Capture the cell that displays the provided text and extract its [x, y] central coordinate. 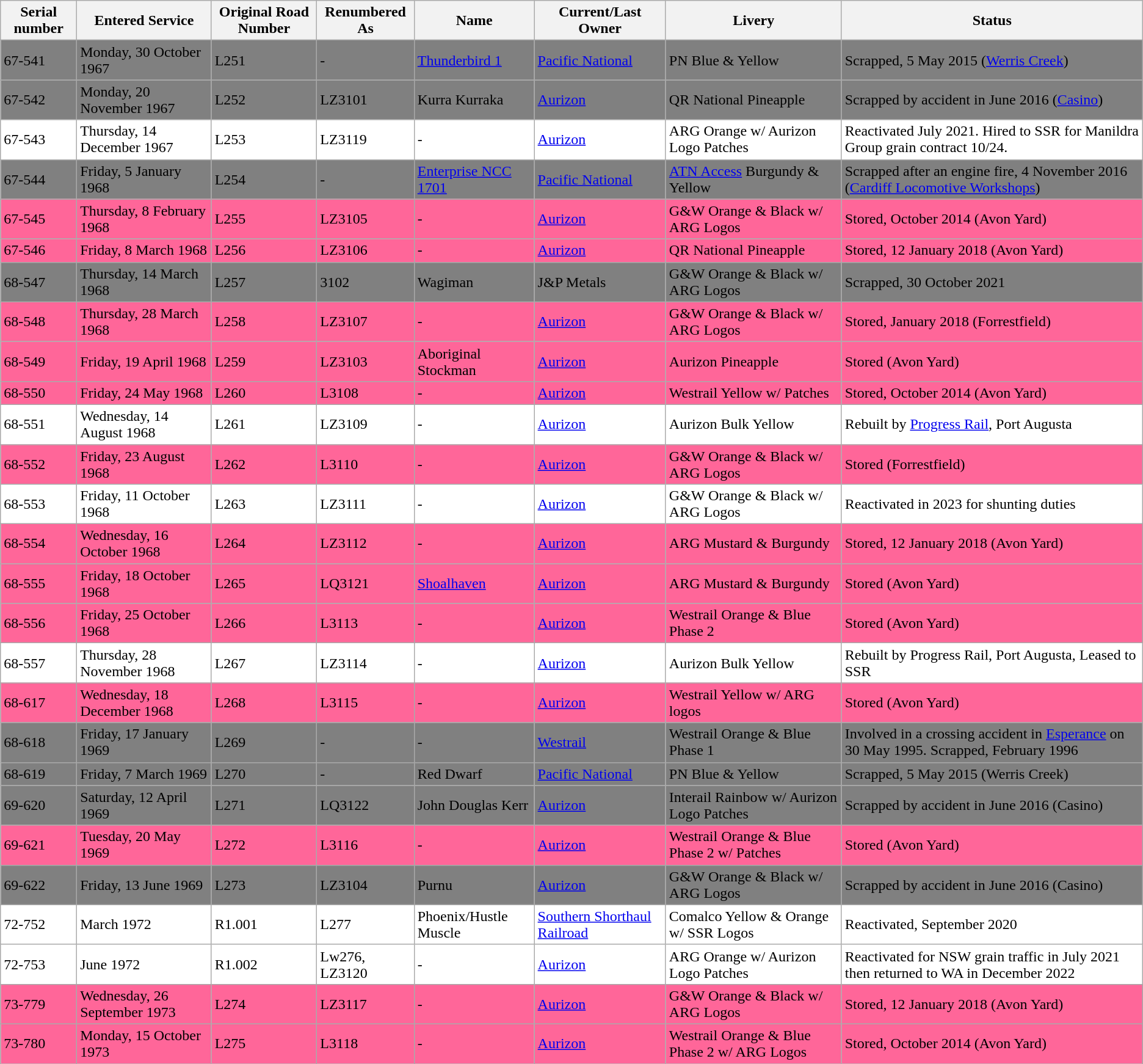
68-618 [39, 743]
Status [992, 21]
LZ3119 [365, 139]
Stored, January 2018 (Forrestfield) [992, 321]
L266 [264, 623]
L271 [264, 805]
73-780 [39, 1043]
Thursday, 28 March 1968 [144, 321]
LZ3107 [365, 321]
Saturday, 12 April 1969 [144, 805]
J&P Metals [600, 282]
L3108 [365, 393]
L256 [264, 250]
Scrapped after an engine fire, 4 November 2016 (Cardiff Locomotive Workshops) [992, 180]
Westrail Orange & Blue Phase 2 w/ ARG Logos [753, 1043]
Monday, 15 October 1973 [144, 1043]
Scrapped, 30 October 2021 [992, 282]
R1.002 [264, 964]
Name [474, 21]
Thursday, 14 December 1967 [144, 139]
LZ3104 [365, 884]
68-550 [39, 393]
L260 [264, 393]
L263 [264, 505]
Lw276, LZ3120 [365, 964]
L252 [264, 100]
Thunderbird 1 [474, 60]
Friday, 8 March 1968 [144, 250]
Monday, 30 October 1967 [144, 60]
Westrail Orange & Blue Phase 2 w/ Patches [753, 845]
L261 [264, 424]
73-779 [39, 1004]
69-622 [39, 884]
LZ3103 [365, 362]
Stored (Forrestfield) [992, 464]
L3118 [365, 1043]
Westrail Orange & Blue Phase 1 [753, 743]
68-551 [39, 424]
Enterprise NCC 1701 [474, 180]
L3116 [365, 845]
3102 [365, 282]
L268 [264, 702]
L269 [264, 743]
67-541 [39, 60]
Westrail Yellow w/ Patches [753, 393]
69-621 [39, 845]
L251 [264, 60]
Current/Last Owner [600, 21]
Red Dwarf [474, 774]
Wednesday, 16 October 1968 [144, 544]
68-557 [39, 663]
L262 [264, 464]
L272 [264, 845]
Friday, 7 March 1969 [144, 774]
ATN Access Burgundy & Yellow [753, 180]
Southern Shorthaul Railroad [600, 925]
Friday, 18 October 1968 [144, 584]
Westrail Yellow w/ ARG logos [753, 702]
Friday, 13 June 1969 [144, 884]
L277 [365, 925]
Westrail Orange & Blue Phase 2 [753, 623]
Kurra Kurraka [474, 100]
LQ3122 [365, 805]
67-542 [39, 100]
L265 [264, 584]
Friday, 11 October 1968 [144, 505]
Wednesday, 18 December 1968 [144, 702]
68-553 [39, 505]
Phoenix/Hustle Muscle [474, 925]
68-619 [39, 774]
L273 [264, 884]
L254 [264, 180]
Friday, 17 January 1969 [144, 743]
L270 [264, 774]
67-545 [39, 219]
L275 [264, 1043]
Monday, 20 November 1967 [144, 100]
Friday, 19 April 1968 [144, 362]
Friday, 24 May 1968 [144, 393]
Wednesday, 14 August 1968 [144, 424]
Serial number [39, 21]
Westrail [600, 743]
L264 [264, 544]
Livery [753, 21]
68-617 [39, 702]
Rebuilt by Progress Rail, Port Augusta, Leased to SSR [992, 663]
L255 [264, 219]
Friday, 25 October 1968 [144, 623]
Purnu [474, 884]
Wednesday, 26 September 1973 [144, 1004]
67-543 [39, 139]
LZ3111 [365, 505]
Involved in a crossing accident in Esperance on 30 May 1995. Scrapped, February 1996 [992, 743]
R1.001 [264, 925]
John Douglas Kerr [474, 805]
Thursday, 14 March 1968 [144, 282]
68-555 [39, 584]
Aboriginal Stockman [474, 362]
68-548 [39, 321]
LZ3106 [365, 250]
LZ3101 [365, 100]
72-753 [39, 964]
L3115 [365, 702]
68-552 [39, 464]
LZ3114 [365, 663]
L3113 [365, 623]
68-549 [39, 362]
June 1972 [144, 964]
LZ3112 [365, 544]
Reactivated in 2023 for shunting duties [992, 505]
Friday, 23 August 1968 [144, 464]
Reactivated for NSW grain traffic in July 2021 then returned to WA in December 2022 [992, 964]
March 1972 [144, 925]
Entered Service [144, 21]
67-544 [39, 180]
Wagiman [474, 282]
L267 [264, 663]
Thursday, 28 November 1968 [144, 663]
Renumbered As [365, 21]
Original Road Number [264, 21]
Thursday, 8 February 1968 [144, 219]
L259 [264, 362]
72-752 [39, 925]
L257 [264, 282]
Friday, 5 January 1968 [144, 180]
Shoalhaven [474, 584]
69-620 [39, 805]
Reactivated, September 2020 [992, 925]
LZ3117 [365, 1004]
Comalco Yellow & Orange w/ SSR Logos [753, 925]
L3110 [365, 464]
Tuesday, 20 May 1969 [144, 845]
Reactivated July 2021. Hired to SSR for Manildra Group grain contract 10/24. [992, 139]
L253 [264, 139]
L274 [264, 1004]
Aurizon Pineapple [753, 362]
LQ3121 [365, 584]
68-547 [39, 282]
LZ3109 [365, 424]
68-556 [39, 623]
Rebuilt by Progress Rail, Port Augusta [992, 424]
LZ3105 [365, 219]
L258 [264, 321]
68-554 [39, 544]
67-546 [39, 250]
Interail Rainbow w/ Aurizon Logo Patches [753, 805]
